Output the [X, Y] coordinate of the center of the cell containing the given text.  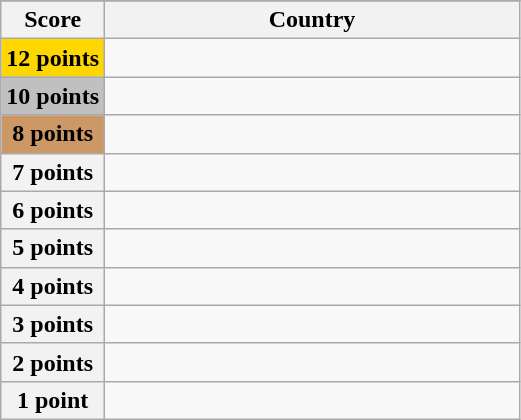
Score [53, 20]
8 points [53, 134]
4 points [53, 286]
10 points [53, 96]
1 point [53, 400]
3 points [53, 324]
5 points [53, 248]
Country [312, 20]
2 points [53, 362]
12 points [53, 58]
6 points [53, 210]
7 points [53, 172]
